Find where the given text appears and provide that cell's center as [x, y] coordinate. 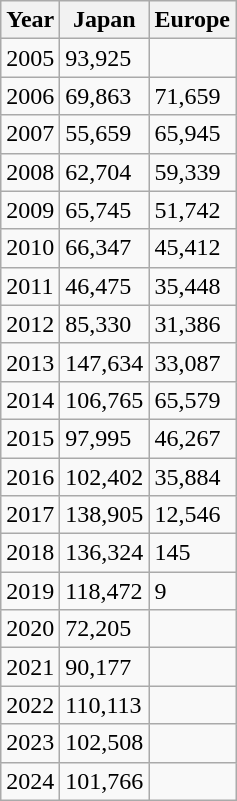
45,412 [192, 248]
2022 [30, 705]
35,884 [192, 477]
51,742 [192, 210]
2009 [30, 210]
72,205 [104, 629]
97,995 [104, 438]
2007 [30, 134]
2015 [30, 438]
93,925 [104, 58]
90,177 [104, 667]
35,448 [192, 286]
2011 [30, 286]
65,745 [104, 210]
85,330 [104, 324]
55,659 [104, 134]
2005 [30, 58]
102,402 [104, 477]
Year [30, 20]
102,508 [104, 743]
66,347 [104, 248]
2012 [30, 324]
101,766 [104, 781]
62,704 [104, 172]
2021 [30, 667]
69,863 [104, 96]
2016 [30, 477]
65,579 [192, 400]
145 [192, 553]
147,634 [104, 362]
2014 [30, 400]
46,475 [104, 286]
12,546 [192, 515]
2010 [30, 248]
106,765 [104, 400]
2013 [30, 362]
65,945 [192, 134]
118,472 [104, 591]
33,087 [192, 362]
2008 [30, 172]
136,324 [104, 553]
2020 [30, 629]
Japan [104, 20]
59,339 [192, 172]
2006 [30, 96]
Europe [192, 20]
138,905 [104, 515]
46,267 [192, 438]
110,113 [104, 705]
2019 [30, 591]
9 [192, 591]
2017 [30, 515]
2018 [30, 553]
71,659 [192, 96]
2023 [30, 743]
31,386 [192, 324]
2024 [30, 781]
